Output the [x, y] coordinate of the center of the cell containing the given text.  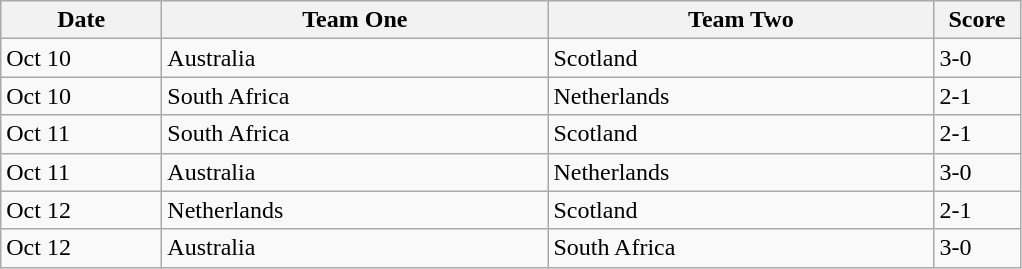
Score [977, 20]
Team Two [741, 20]
Team One [355, 20]
Date [82, 20]
